Extract the (X, Y) coordinate from the center of the cell holding the provided text.  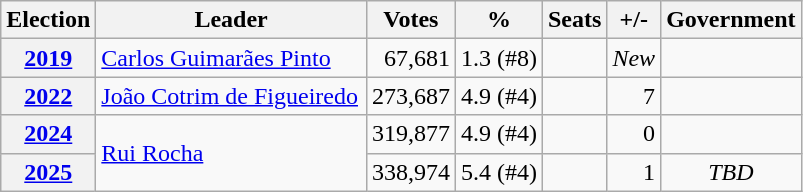
Election (48, 20)
Leader (232, 20)
319,877 (410, 134)
Seats (574, 20)
7 (634, 96)
338,974 (410, 172)
0 (634, 134)
Government (731, 20)
67,681 (410, 58)
2025 (48, 172)
1.3 (#8) (498, 58)
Votes (410, 20)
João Cotrim de Figueiredo (232, 96)
New (634, 58)
2019 (48, 58)
2022 (48, 96)
Rui Rocha (232, 153)
1 (634, 172)
TBD (731, 172)
273,687 (410, 96)
2024 (48, 134)
Carlos Guimarães Pinto (232, 58)
+/- (634, 20)
% (498, 20)
5.4 (#4) (498, 172)
